Scan for the cell matching the given text and deliver its (X, Y) coordinate at center. 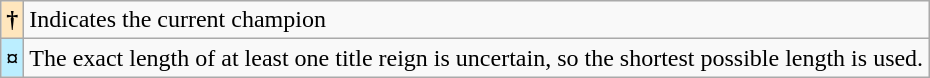
¤ (12, 58)
† (12, 20)
The exact length of at least one title reign is uncertain, so the shortest possible length is used. (476, 58)
Indicates the current champion (476, 20)
